Extract the [x, y] coordinate from the center of the cell holding the provided text.  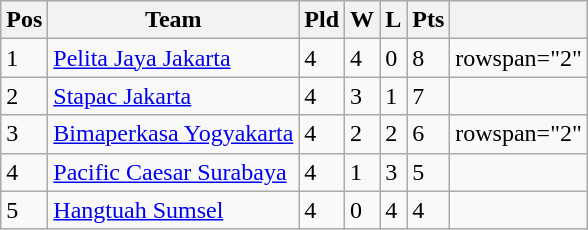
6 [428, 134]
Pacific Caesar Surabaya [174, 172]
Bimaperkasa Yogyakarta [174, 134]
8 [428, 58]
Stapac Jakarta [174, 96]
Pld [322, 20]
Hangtuah Sumsel [174, 210]
Team [174, 20]
Pts [428, 20]
Pelita Jaya Jakarta [174, 58]
W [362, 20]
7 [428, 96]
L [394, 20]
Pos [24, 20]
